Capture the cell that displays the provided text and extract its [X, Y] central coordinate. 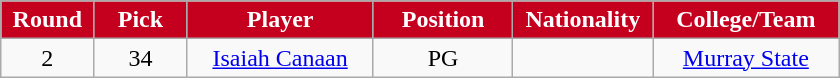
Murray State [746, 58]
College/Team [746, 20]
2 [48, 58]
Pick [140, 20]
Nationality [583, 20]
Player [280, 20]
Isaiah Canaan [280, 58]
Position [443, 20]
PG [443, 58]
34 [140, 58]
Round [48, 20]
